Find where the given text appears and provide that cell's center as [x, y] coordinate. 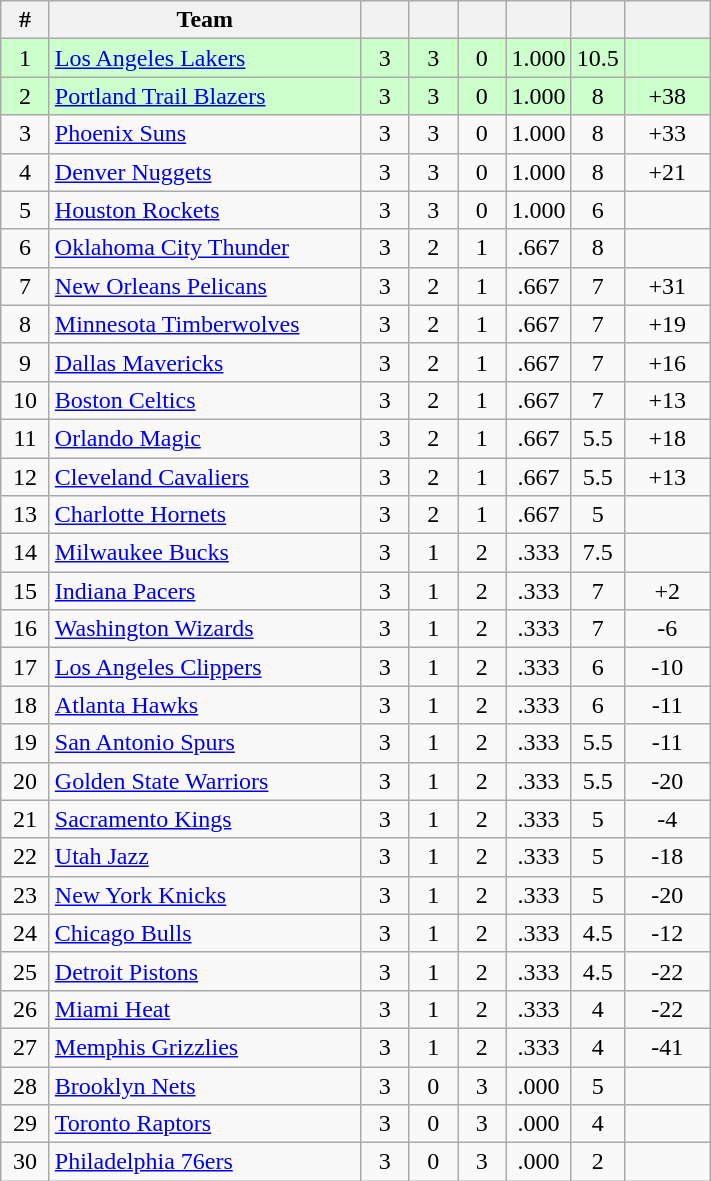
Portland Trail Blazers [204, 96]
Boston Celtics [204, 400]
23 [26, 895]
10.5 [598, 58]
22 [26, 857]
Philadelphia 76ers [204, 1162]
25 [26, 971]
Detroit Pistons [204, 971]
+31 [667, 286]
+2 [667, 591]
Team [204, 20]
Milwaukee Bucks [204, 553]
Brooklyn Nets [204, 1085]
Memphis Grizzlies [204, 1047]
New York Knicks [204, 895]
26 [26, 1009]
Indiana Pacers [204, 591]
15 [26, 591]
-18 [667, 857]
Cleveland Cavaliers [204, 477]
Los Angeles Lakers [204, 58]
Phoenix Suns [204, 134]
-41 [667, 1047]
Dallas Mavericks [204, 362]
Los Angeles Clippers [204, 667]
Sacramento Kings [204, 819]
Charlotte Hornets [204, 515]
Atlanta Hawks [204, 705]
12 [26, 477]
18 [26, 705]
New Orleans Pelicans [204, 286]
-6 [667, 629]
21 [26, 819]
29 [26, 1124]
10 [26, 400]
Toronto Raptors [204, 1124]
Utah Jazz [204, 857]
Miami Heat [204, 1009]
Denver Nuggets [204, 172]
+21 [667, 172]
Houston Rockets [204, 210]
Oklahoma City Thunder [204, 248]
Minnesota Timberwolves [204, 324]
Orlando Magic [204, 438]
11 [26, 438]
Washington Wizards [204, 629]
17 [26, 667]
-4 [667, 819]
+16 [667, 362]
# [26, 20]
+38 [667, 96]
27 [26, 1047]
Golden State Warriors [204, 781]
13 [26, 515]
16 [26, 629]
30 [26, 1162]
14 [26, 553]
+33 [667, 134]
20 [26, 781]
7.5 [598, 553]
San Antonio Spurs [204, 743]
28 [26, 1085]
Chicago Bulls [204, 933]
19 [26, 743]
9 [26, 362]
24 [26, 933]
+18 [667, 438]
+19 [667, 324]
-10 [667, 667]
-12 [667, 933]
